Search for the cell housing the specified text and yield its [X, Y] center coordinate. 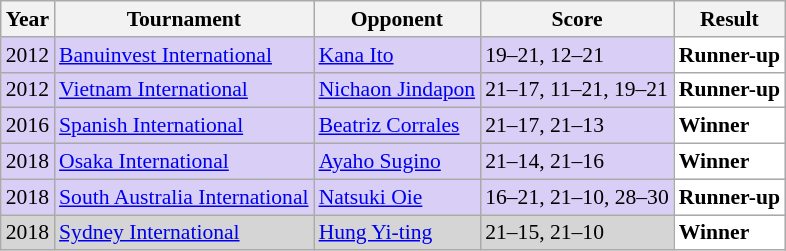
Kana Ito [398, 55]
Osaka International [184, 162]
Ayaho Sugino [398, 162]
South Australia International [184, 197]
21–15, 21–10 [577, 233]
21–17, 11–21, 19–21 [577, 90]
21–17, 21–13 [577, 126]
Nichaon Jindapon [398, 90]
Year [28, 19]
Banuinvest International [184, 55]
Natsuki Oie [398, 197]
Opponent [398, 19]
21–14, 21–16 [577, 162]
Spanish International [184, 126]
Beatriz Corrales [398, 126]
2016 [28, 126]
Hung Yi-ting [398, 233]
19–21, 12–21 [577, 55]
Vietnam International [184, 90]
Tournament [184, 19]
16–21, 21–10, 28–30 [577, 197]
Sydney International [184, 233]
Score [577, 19]
Result [730, 19]
